Find where the given text appears and provide that cell's center as (x, y) coordinate. 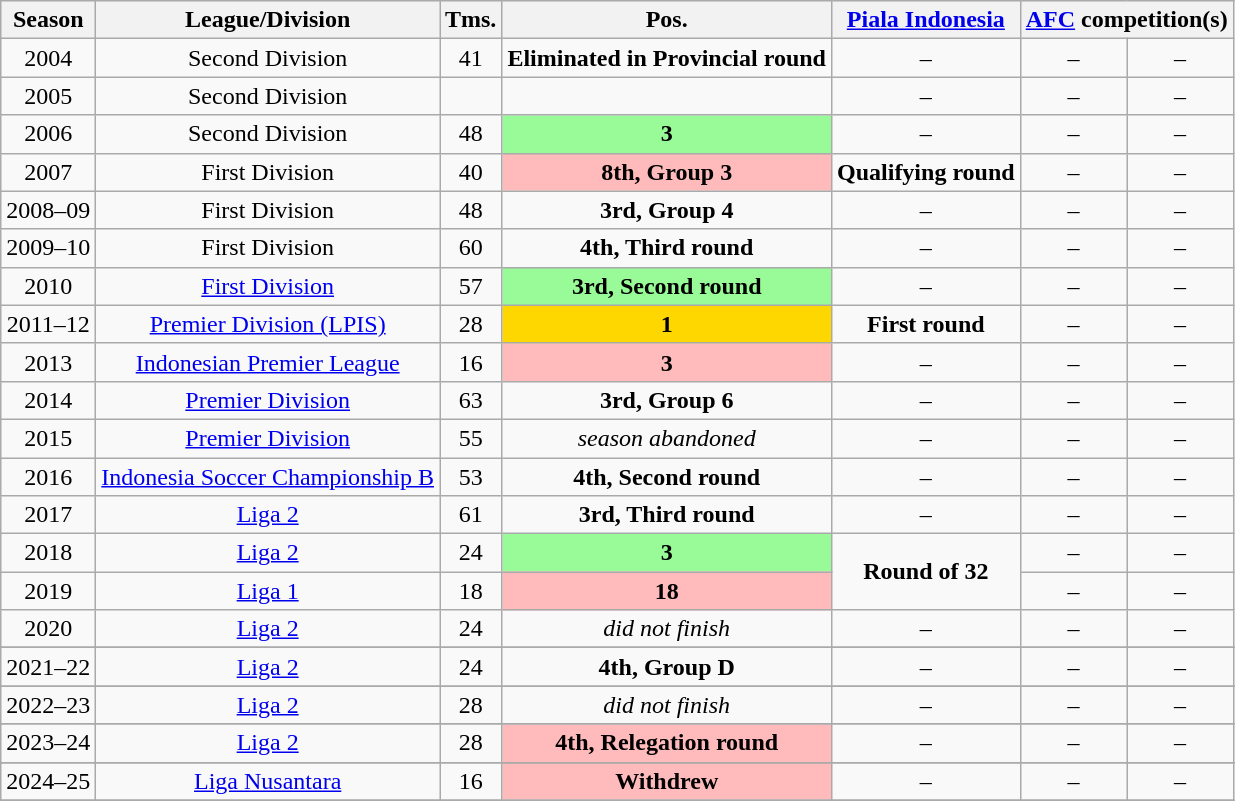
AFC competition(s) (1126, 20)
Pos. (667, 20)
2016 (48, 477)
2023–24 (48, 743)
2013 (48, 362)
First round (926, 324)
3rd, Third round (667, 515)
League/Division (268, 20)
2022–23 (48, 705)
Withdrew (667, 781)
2010 (48, 286)
1 (667, 324)
Indonesia Soccer Championship B (268, 477)
Tms. (471, 20)
2018 (48, 553)
57 (471, 286)
2007 (48, 172)
2020 (48, 629)
4th, Second round (667, 477)
2011–12 (48, 324)
2014 (48, 400)
Indonesian Premier League (268, 362)
3rd, Second round (667, 286)
63 (471, 400)
4th, Third round (667, 248)
2021–22 (48, 667)
2009–10 (48, 248)
60 (471, 248)
2004 (48, 58)
season abandoned (667, 438)
Round of 32 (926, 572)
53 (471, 477)
2015 (48, 438)
61 (471, 515)
40 (471, 172)
41 (471, 58)
2019 (48, 591)
2008–09 (48, 210)
2006 (48, 134)
Qualifying round (926, 172)
55 (471, 438)
Premier Division (LPIS) (268, 324)
4th, Relegation round (667, 743)
Season (48, 20)
4th, Group D (667, 667)
2024–25 (48, 781)
2017 (48, 515)
3rd, Group 6 (667, 400)
Liga Nusantara (268, 781)
8th, Group 3 (667, 172)
2005 (48, 96)
3rd, Group 4 (667, 210)
Eliminated in Provincial round (667, 58)
Liga 1 (268, 591)
Piala Indonesia (926, 20)
